Return (x, y) of the center of cell containing provided text 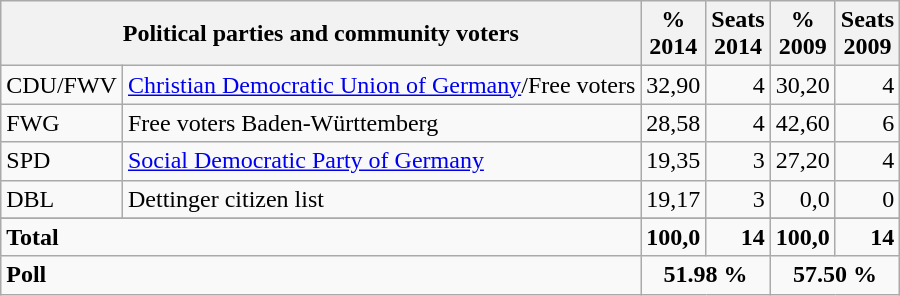
DBL (62, 199)
Seats2014 (738, 34)
42,60 (802, 123)
Free voters Baden-Württemberg (381, 123)
0,0 (802, 199)
Political parties and community voters (321, 34)
Dettinger citizen list (381, 199)
Social Democratic Party of Germany (381, 161)
19,35 (674, 161)
Seats2009 (867, 34)
Poll (321, 275)
%2009 (802, 34)
30,20 (802, 85)
27,20 (802, 161)
FWG (62, 123)
32,90 (674, 85)
0 (867, 199)
Christian Democratic Union of Germany/Free voters (381, 85)
CDU/FWV (62, 85)
57.50 % (834, 275)
51.98 % (706, 275)
SPD (62, 161)
6 (867, 123)
%2014 (674, 34)
28,58 (674, 123)
Total (321, 237)
19,17 (674, 199)
